Return the (X, Y) coordinate for the center point of the cell that contains the specified text.  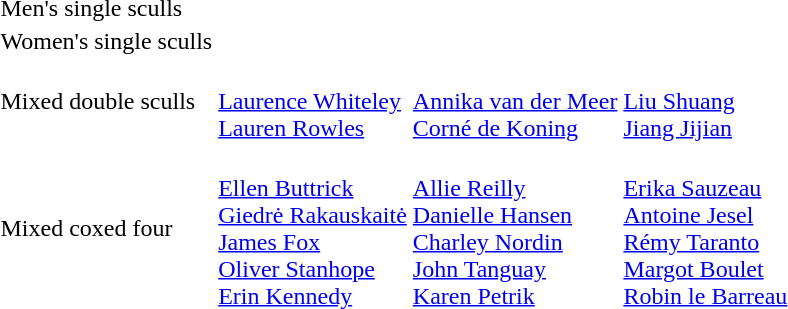
Laurence WhiteleyLauren Rowles (313, 101)
Annika van der MeerCorné de Koning (515, 101)
